Search for the cell housing the specified text and yield its [x, y] center coordinate. 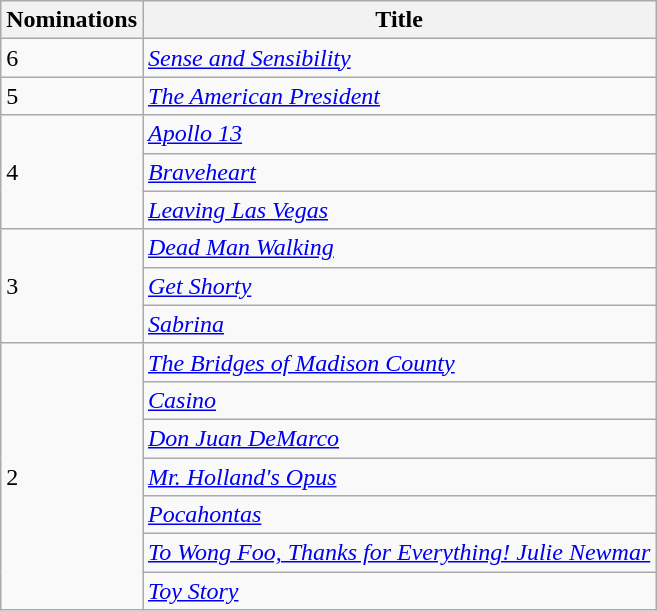
Don Juan DeMarco [398, 438]
Apollo 13 [398, 134]
The Bridges of Madison County [398, 362]
Nominations [72, 20]
Casino [398, 400]
Title [398, 20]
4 [72, 172]
3 [72, 286]
Sabrina [398, 324]
Dead Man Walking [398, 248]
Leaving Las Vegas [398, 210]
Pocahontas [398, 515]
Get Shorty [398, 286]
Toy Story [398, 591]
6 [72, 58]
Mr. Holland's Opus [398, 477]
The American President [398, 96]
Braveheart [398, 172]
5 [72, 96]
To Wong Foo, Thanks for Everything! Julie Newmar [398, 553]
Sense and Sensibility [398, 58]
2 [72, 476]
